Determine the [x, y] coordinate at the center of the cell enclosing the given text.  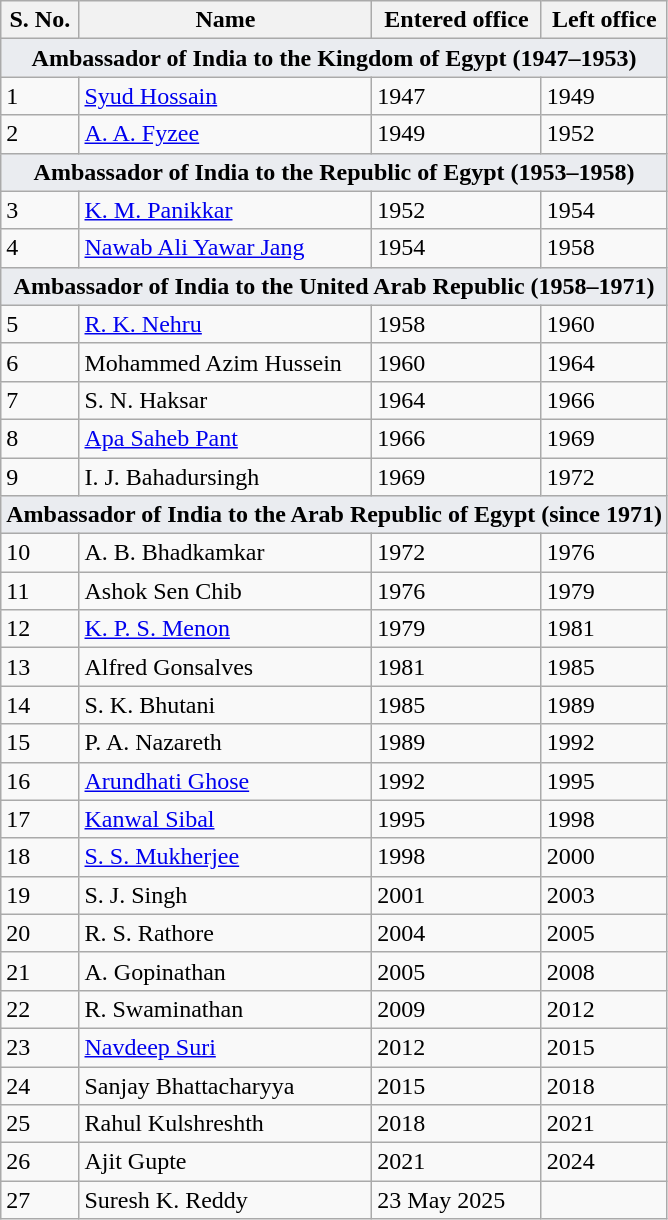
26 [40, 1162]
1947 [456, 96]
9 [40, 477]
S. N. Haksar [226, 400]
Suresh K. Reddy [226, 1200]
2001 [456, 895]
Ashok Sen Chib [226, 591]
2009 [456, 1009]
A. A. Fyzee [226, 134]
25 [40, 1124]
2004 [456, 933]
Ambassador of India to the Arab Republic of Egypt (since 1971) [334, 515]
Left office [604, 20]
Name [226, 20]
2008 [604, 971]
Mohammed Azim Hussein [226, 362]
Sanjay Bhattacharyya [226, 1085]
6 [40, 362]
S. J. Singh [226, 895]
I. J. Bahadursingh [226, 477]
Nawab Ali Yawar Jang [226, 248]
P. A. Nazareth [226, 743]
Navdeep Suri [226, 1047]
11 [40, 591]
Ambassador of India to the Republic of Egypt (1953–1958) [334, 172]
2000 [604, 857]
S. S. Mukherjee [226, 857]
2024 [604, 1162]
15 [40, 743]
23 [40, 1047]
R. K. Nehru [226, 324]
Ambassador of India to the Kingdom of Egypt (1947–1953) [334, 58]
24 [40, 1085]
18 [40, 857]
Ajit Gupte [226, 1162]
23 May 2025 [456, 1200]
S. No. [40, 20]
20 [40, 933]
22 [40, 1009]
14 [40, 705]
5 [40, 324]
Alfred Gonsalves [226, 667]
12 [40, 629]
8 [40, 438]
4 [40, 248]
10 [40, 553]
Syud Hossain [226, 96]
1 [40, 96]
16 [40, 781]
2003 [604, 895]
27 [40, 1200]
S. K. Bhutani [226, 705]
Ambassador of India to the United Arab Republic (1958–1971) [334, 286]
Arundhati Ghose [226, 781]
13 [40, 667]
Kanwal Sibal [226, 819]
K. P. S. Menon [226, 629]
A. Gopinathan [226, 971]
Apa Saheb Pant [226, 438]
Rahul Kulshreshth [226, 1124]
21 [40, 971]
K. M. Panikkar [226, 210]
R. S. Rathore [226, 933]
7 [40, 400]
17 [40, 819]
2 [40, 134]
A. B. Bhadkamkar [226, 553]
R. Swaminathan [226, 1009]
Entered office [456, 20]
19 [40, 895]
3 [40, 210]
